Search for the cell housing the specified text and yield its (X, Y) center coordinate. 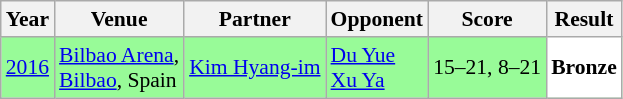
Bilbao Arena,Bilbao, Spain (119, 68)
Result (584, 19)
15–21, 8–21 (487, 68)
Kim Hyang-im (254, 68)
2016 (28, 68)
Venue (119, 19)
Year (28, 19)
Opponent (378, 19)
Bronze (584, 68)
Du Yue Xu Ya (378, 68)
Score (487, 19)
Partner (254, 19)
